Output the [X, Y] coordinate of the center of the cell containing the given text.  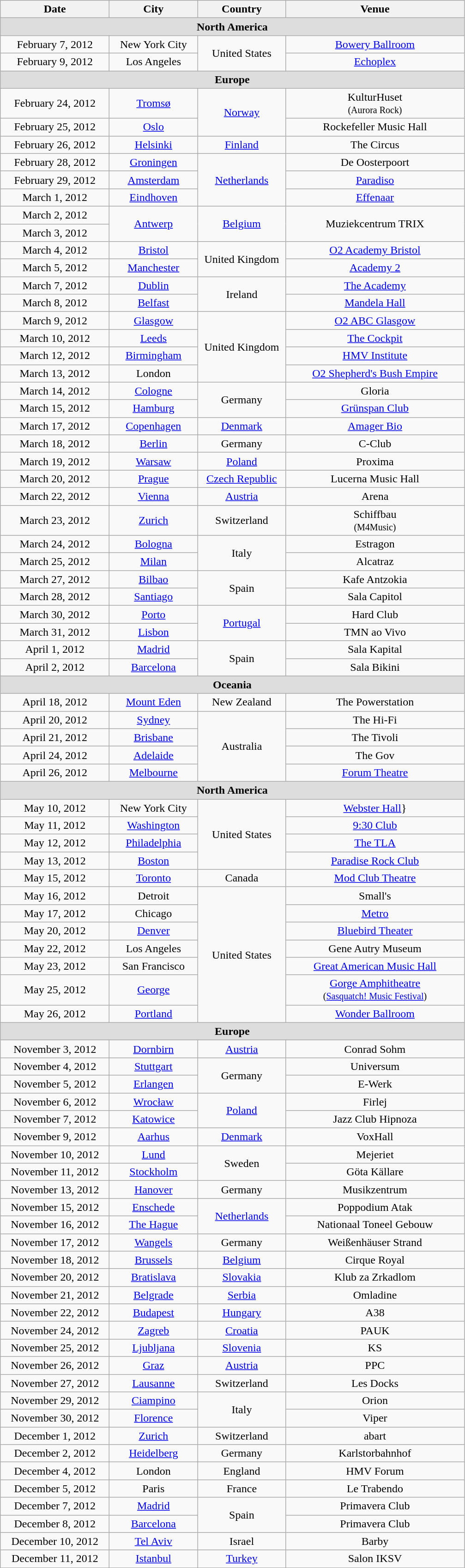
May 16, 2012 [55, 896]
December 10, 2012 [55, 1541]
Wonder Ballroom [375, 1014]
Aarhus [153, 1137]
April 2, 2012 [55, 667]
Philadelphia [153, 843]
Cirque Royal [375, 1260]
March 14, 2012 [55, 391]
San Francisco [153, 966]
March 9, 2012 [55, 321]
Venue [375, 9]
November 5, 2012 [55, 1084]
The Cockpit [375, 338]
C-Club [375, 444]
March 20, 2012 [55, 479]
Weißenhäuser Strand [375, 1242]
Metro [375, 913]
Brisbane [153, 737]
Helsinki [153, 145]
The TLA [375, 843]
November 3, 2012 [55, 1049]
Lucerna Music Hall [375, 479]
Zagreb [153, 1330]
February 28, 2012 [55, 162]
April 18, 2012 [55, 702]
Erlangen [153, 1084]
The Powerstation [375, 702]
Firlej [375, 1102]
December 4, 2012 [55, 1471]
Lisbon [153, 632]
Gorge Amphitheatre(Sasquatch! Music Festival) [375, 990]
March 22, 2012 [55, 496]
Bologna [153, 544]
March 27, 2012 [55, 579]
Hamburg [153, 408]
November 21, 2012 [55, 1295]
KS [375, 1348]
December 11, 2012 [55, 1559]
Birmingham [153, 356]
The Gov [375, 755]
Dornbirn [153, 1049]
Oslo [153, 127]
Tel Aviv [153, 1541]
O2 ABC Glasgow [375, 321]
Mandela Hall [375, 303]
April 26, 2012 [55, 772]
Paradise Rock Club [375, 861]
Leeds [153, 338]
November 20, 2012 [55, 1277]
Great American Music Hall [375, 966]
Ciampino [153, 1401]
Brussels [153, 1260]
Nationaal Toneel Gebouw [375, 1225]
March 25, 2012 [55, 562]
Florence [153, 1418]
Stuttgart [153, 1066]
March 30, 2012 [55, 614]
Ireland [242, 294]
Norway [242, 112]
Katowice [153, 1119]
May 25, 2012 [55, 990]
Estragon [375, 544]
November 6, 2012 [55, 1102]
Bristol [153, 250]
The Hague [153, 1225]
May 26, 2012 [55, 1014]
May 13, 2012 [55, 861]
November 27, 2012 [55, 1383]
The Tivoli [375, 737]
Bratislava [153, 1277]
Echoplex [375, 62]
Boston [153, 861]
Amager Bio [375, 426]
Viper [375, 1418]
E-Werk [375, 1084]
Grünspan Club [375, 408]
March 15, 2012 [55, 408]
Washington [153, 826]
March 19, 2012 [55, 461]
Omladine [375, 1295]
December 1, 2012 [55, 1436]
Amsterdam [153, 180]
Klub za Zrkadlom [375, 1277]
March 2, 2012 [55, 215]
April 24, 2012 [55, 755]
City [153, 9]
O2 Academy Bristol [375, 250]
VoxHall [375, 1137]
Cologne [153, 391]
March 8, 2012 [55, 303]
Hard Club [375, 614]
Muziekcentrum TRIX [375, 224]
November 4, 2012 [55, 1066]
Lausanne [153, 1383]
Proxima [375, 461]
Chicago [153, 913]
Stockholm [153, 1172]
November 25, 2012 [55, 1348]
Santiago [153, 597]
Small's [375, 896]
Poppodium Atak [375, 1207]
November 7, 2012 [55, 1119]
Wrocław [153, 1102]
Portland [153, 1014]
December 5, 2012 [55, 1489]
De Oosterpoort [375, 162]
April 20, 2012 [55, 720]
March 7, 2012 [55, 286]
Israel [242, 1541]
Paradiso [375, 180]
Bluebird Theater [375, 931]
Slovakia [242, 1277]
Detroit [153, 896]
Groningen [153, 162]
Conrad Sohm [375, 1049]
Manchester [153, 268]
Copenhagen [153, 426]
Porto [153, 614]
George [153, 990]
abart [375, 1436]
Turkey [242, 1559]
February 7, 2012 [55, 44]
Australia [242, 746]
Antwerp [153, 224]
May 23, 2012 [55, 966]
May 10, 2012 [55, 808]
Academy 2 [375, 268]
Country [242, 9]
March 13, 2012 [55, 373]
Le Trabendo [375, 1489]
Mejeriet [375, 1155]
New Zealand [242, 702]
March 4, 2012 [55, 250]
May 11, 2012 [55, 826]
Oceania [232, 685]
November 18, 2012 [55, 1260]
March 3, 2012 [55, 232]
Slovenia [242, 1348]
The Academy [375, 286]
Vienna [153, 496]
Tromsø [153, 103]
November 10, 2012 [55, 1155]
November 16, 2012 [55, 1225]
March 28, 2012 [55, 597]
May 17, 2012 [55, 913]
March 24, 2012 [55, 544]
The Hi-Fi [375, 720]
November 9, 2012 [55, 1137]
November 15, 2012 [55, 1207]
Graz [153, 1365]
KulturHuset(Aurora Rock) [375, 103]
O2 Shepherd's Bush Empire [375, 373]
Hanover [153, 1190]
Jazz Club Hipnoza [375, 1119]
Sala Bikini [375, 667]
March 17, 2012 [55, 426]
Serbia [242, 1295]
Prague [153, 479]
Melbourne [153, 772]
November 29, 2012 [55, 1401]
May 12, 2012 [55, 843]
HMV Forum [375, 1471]
Göta Källare [375, 1172]
May 22, 2012 [55, 948]
Ljubljana [153, 1348]
Date [55, 9]
March 31, 2012 [55, 632]
Warsaw [153, 461]
March 23, 2012 [55, 520]
Eindhoven [153, 197]
Orion [375, 1401]
Karlstorbahnhof [375, 1453]
Salon IKSV [375, 1559]
Canada [242, 878]
Mod Club Theatre [375, 878]
Sala Kapital [375, 650]
Gloria [375, 391]
February 26, 2012 [55, 145]
Belgrade [153, 1295]
Schiffbau(M4Music) [375, 520]
December 7, 2012 [55, 1506]
HMV Institute [375, 356]
Adelaide [153, 755]
Kafe Antzokia [375, 579]
Universum [375, 1066]
The Circus [375, 145]
A38 [375, 1313]
Barby [375, 1541]
Hungary [242, 1313]
Istanbul [153, 1559]
Effenaar [375, 197]
February 24, 2012 [55, 103]
Lund [153, 1155]
March 12, 2012 [55, 356]
Musikzentrum [375, 1190]
Wangels [153, 1242]
Dublin [153, 286]
Les Docks [375, 1383]
Milan [153, 562]
Bowery Ballroom [375, 44]
PAUK [375, 1330]
May 20, 2012 [55, 931]
February 25, 2012 [55, 127]
Bilbao [153, 579]
November 11, 2012 [55, 1172]
November 22, 2012 [55, 1313]
February 29, 2012 [55, 180]
March 10, 2012 [55, 338]
France [242, 1489]
Mount Eden [153, 702]
Enschede [153, 1207]
Arena [375, 496]
Budapest [153, 1313]
February 9, 2012 [55, 62]
December 2, 2012 [55, 1453]
Portugal [242, 623]
Heidelberg [153, 1453]
Sydney [153, 720]
Paris [153, 1489]
Croatia [242, 1330]
Webster Hall} [375, 808]
Belfast [153, 303]
April 1, 2012 [55, 650]
April 21, 2012 [55, 737]
TMN ao Vivo [375, 632]
Sweden [242, 1163]
March 5, 2012 [55, 268]
November 30, 2012 [55, 1418]
Alcatraz [375, 562]
England [242, 1471]
Czech Republic [242, 479]
Gene Autry Museum [375, 948]
PPC [375, 1365]
March 18, 2012 [55, 444]
Toronto [153, 878]
9:30 Club [375, 826]
November 13, 2012 [55, 1190]
November 24, 2012 [55, 1330]
Forum Theatre [375, 772]
December 8, 2012 [55, 1524]
Sala Capitol [375, 597]
March 1, 2012 [55, 197]
November 17, 2012 [55, 1242]
Denver [153, 931]
May 15, 2012 [55, 878]
Finland [242, 145]
Berlin [153, 444]
November 26, 2012 [55, 1365]
Rockefeller Music Hall [375, 127]
Glasgow [153, 321]
